Determine the [X, Y] coordinate at the center of the cell enclosing the given text.  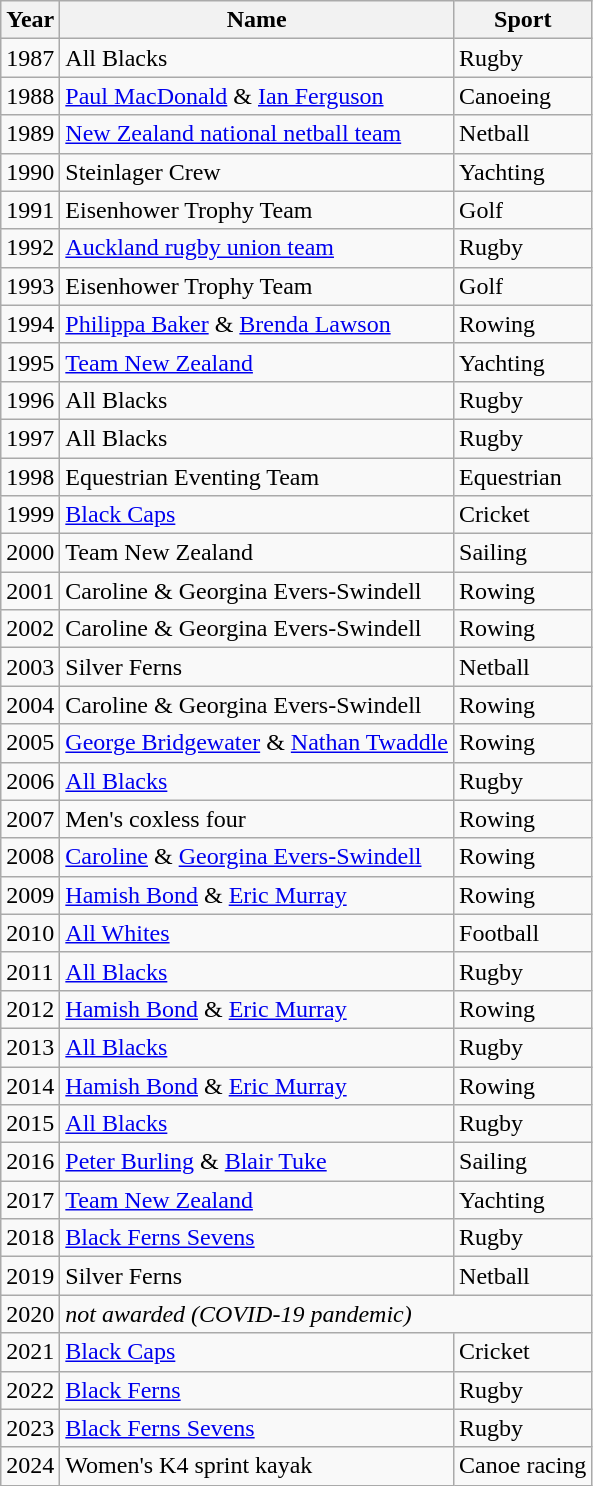
1993 [30, 286]
2014 [30, 1085]
2001 [30, 591]
Auckland rugby union team [257, 248]
2007 [30, 819]
2012 [30, 1009]
Black Ferns [257, 1390]
1997 [30, 438]
2015 [30, 1124]
not awarded (COVID-19 pandemic) [326, 1314]
2019 [30, 1276]
1998 [30, 477]
Equestrian [523, 477]
1996 [30, 400]
2023 [30, 1428]
1995 [30, 362]
Steinlager Crew [257, 172]
2003 [30, 667]
Philippa Baker & Brenda Lawson [257, 324]
Women's K4 sprint kayak [257, 1466]
1999 [30, 515]
2011 [30, 971]
Canoe racing [523, 1466]
2021 [30, 1352]
Peter Burling & Blair Tuke [257, 1162]
Year [30, 20]
2018 [30, 1238]
2017 [30, 1200]
1991 [30, 210]
Equestrian Eventing Team [257, 477]
2006 [30, 781]
2005 [30, 743]
2020 [30, 1314]
1988 [30, 96]
2002 [30, 629]
2000 [30, 553]
2009 [30, 895]
Sport [523, 20]
Football [523, 933]
Paul MacDonald & Ian Ferguson [257, 96]
2010 [30, 933]
Men's coxless four [257, 819]
1992 [30, 248]
2004 [30, 705]
2016 [30, 1162]
2022 [30, 1390]
2008 [30, 857]
2024 [30, 1466]
All Whites [257, 933]
Canoeing [523, 96]
George Bridgewater & Nathan Twaddle [257, 743]
2013 [30, 1047]
1994 [30, 324]
1990 [30, 172]
Name [257, 20]
1989 [30, 134]
1987 [30, 58]
New Zealand national netball team [257, 134]
